Scan for the cell matching the given text and deliver its [x, y] coordinate at center. 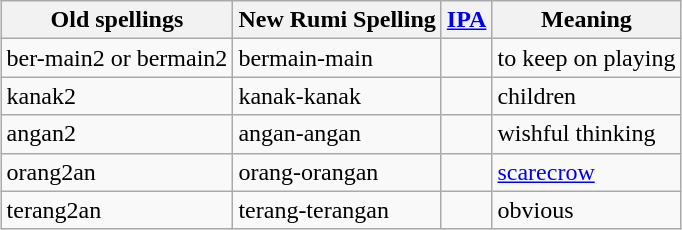
Meaning [586, 20]
angan-angan [337, 134]
angan2 [117, 134]
IPA [466, 20]
terang2an [117, 210]
wishful thinking [586, 134]
obvious [586, 210]
New Rumi Spelling [337, 20]
ber-main2 or bermain2 [117, 58]
orang2an [117, 172]
scarecrow [586, 172]
terang-terangan [337, 210]
to keep on playing [586, 58]
children [586, 96]
kanak-kanak [337, 96]
bermain-main [337, 58]
Old spellings [117, 20]
kanak2 [117, 96]
orang-orangan [337, 172]
